Determine the [X, Y] coordinate at the center of the cell enclosing the given text.  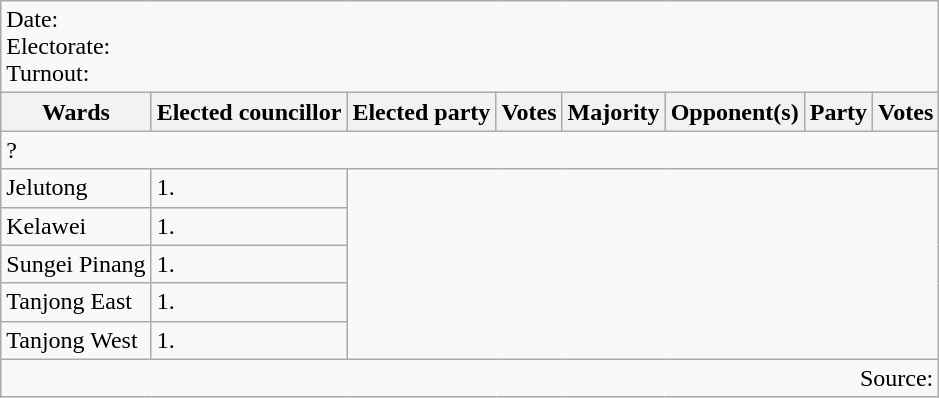
? [470, 150]
Elected party [422, 112]
Jelutong [76, 188]
Majority [614, 112]
Tanjong East [76, 302]
Wards [76, 112]
Kelawei [76, 226]
Elected councillor [249, 112]
Sungei Pinang [76, 264]
Source: [470, 378]
Date: Electorate: Turnout: [470, 47]
Tanjong West [76, 340]
Opponent(s) [734, 112]
Party [838, 112]
